Search for the cell housing the specified text and yield its (X, Y) center coordinate. 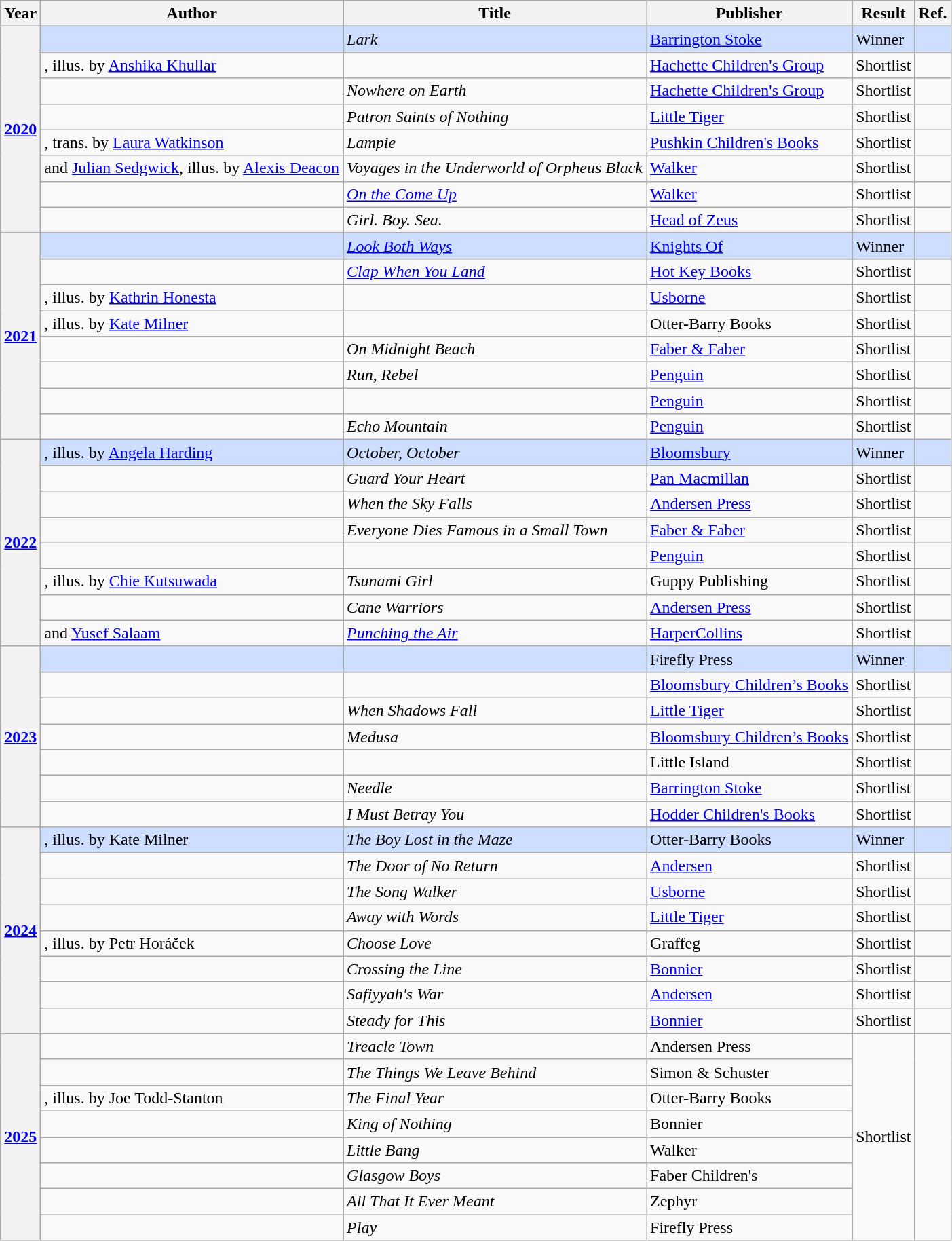
Little Bang (495, 1150)
2024 (20, 930)
Safiyyah's War (495, 995)
Medusa (495, 736)
When Shadows Fall (495, 710)
, illus. by Anshika Khullar (192, 65)
Choose Love (495, 943)
The Song Walker (495, 892)
The Door of No Return (495, 866)
, illus. by Joe Todd-Stanton (192, 1098)
Treacle Town (495, 1046)
Tsunami Girl (495, 581)
Graffeg (749, 943)
and Yusef Salaam (192, 633)
Pushkin Children's Books (749, 142)
Year (20, 14)
Guppy Publishing (749, 581)
Lark (495, 39)
Patron Saints of Nothing (495, 117)
, illus. by Chie Kutsuwada (192, 581)
Nowhere on Earth (495, 91)
Guard Your Heart (495, 478)
Little Island (749, 763)
HarperCollins (749, 633)
Voyages in the Underworld of Orpheus Black (495, 168)
Author (192, 14)
Crossing the Line (495, 969)
Steady for This (495, 1020)
Simon & Schuster (749, 1072)
The Boy Lost in the Maze (495, 840)
2021 (20, 336)
Title (495, 14)
On Midnight Beach (495, 349)
Result (883, 14)
Glasgow Boys (495, 1176)
Bloomsbury (749, 453)
and Julian Sedgwick, illus. by Alexis Deacon (192, 168)
, illus. by Petr Horáček (192, 943)
Needle (495, 788)
October, October (495, 453)
Away with Words (495, 917)
Play (495, 1227)
Everyone Dies Famous in a Small Town (495, 530)
Knights Of (749, 246)
Cane Warriors (495, 607)
Pan Macmillan (749, 478)
Hodder Children's Books (749, 814)
Hot Key Books (749, 271)
King of Nothing (495, 1124)
2025 (20, 1137)
Ref. (932, 14)
, illus. by Kathrin Honesta (192, 297)
Publisher (749, 14)
2022 (20, 543)
Look Both Ways (495, 246)
Head of Zeus (749, 220)
On the Come Up (495, 194)
When the Sky Falls (495, 504)
2020 (20, 130)
Zephyr (749, 1202)
Faber Children's (749, 1176)
The Final Year (495, 1098)
, illus. by Angela Harding (192, 453)
I Must Betray You (495, 814)
Punching the Air (495, 633)
The Things We Leave Behind (495, 1072)
, trans. by Laura Watkinson (192, 142)
Clap When You Land (495, 271)
Girl. Boy. Sea. (495, 220)
Lampie (495, 142)
All That It Ever Meant (495, 1202)
2023 (20, 736)
Echo Mountain (495, 427)
Run, Rebel (495, 375)
